Return (x, y) of the center of cell containing provided text 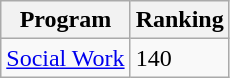
Program (66, 20)
Ranking (180, 20)
140 (180, 58)
Social Work (66, 58)
